For the text-containing cell, return its midpoint in (x, y) coordinate format. 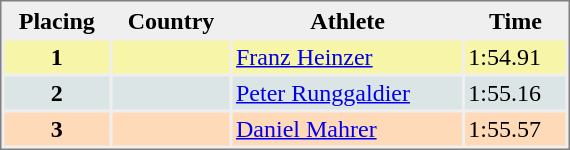
2 (56, 92)
1:55.57 (515, 128)
Peter Runggaldier (348, 92)
Placing (56, 20)
Athlete (348, 20)
Franz Heinzer (348, 56)
1:54.91 (515, 56)
1 (56, 56)
Country (171, 20)
1:55.16 (515, 92)
Daniel Mahrer (348, 128)
3 (56, 128)
Time (515, 20)
